Locate the cell with the specified text and output its [X, Y] center coordinate. 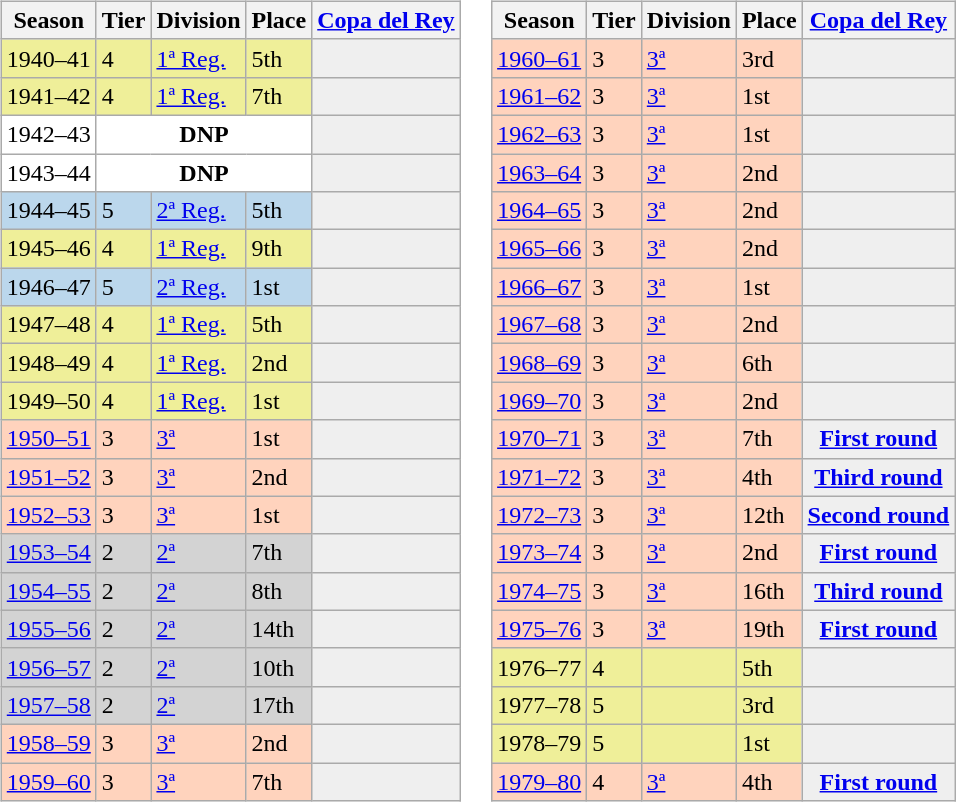
1968–69 [540, 363]
1949–50 [48, 401]
1956–57 [48, 667]
1977–78 [540, 705]
1957–58 [48, 705]
10th [279, 667]
1975–76 [540, 629]
Second round [878, 515]
1964–65 [540, 211]
1958–59 [48, 743]
1940–41 [48, 58]
1946–47 [48, 287]
14th [279, 629]
1966–67 [540, 287]
1941–42 [48, 96]
16th [769, 591]
1955–56 [48, 629]
1942–43 [48, 134]
1976–77 [540, 667]
1970–71 [540, 439]
1948–49 [48, 363]
12th [769, 515]
1951–52 [48, 477]
1965–66 [540, 249]
1959–60 [48, 781]
1962–63 [540, 134]
1944–45 [48, 211]
1967–68 [540, 325]
1947–48 [48, 325]
1971–72 [540, 477]
1945–46 [48, 249]
6th [769, 363]
1943–44 [48, 173]
1954–55 [48, 591]
1979–80 [540, 781]
1963–64 [540, 173]
8th [279, 591]
1969–70 [540, 401]
1953–54 [48, 553]
1961–62 [540, 96]
1973–74 [540, 553]
1960–61 [540, 58]
1952–53 [48, 515]
9th [279, 249]
19th [769, 629]
1978–79 [540, 743]
1950–51 [48, 439]
1972–73 [540, 515]
1974–75 [540, 591]
17th [279, 705]
